Provide the [x, y] coordinate of the cell's center where the given text is located.  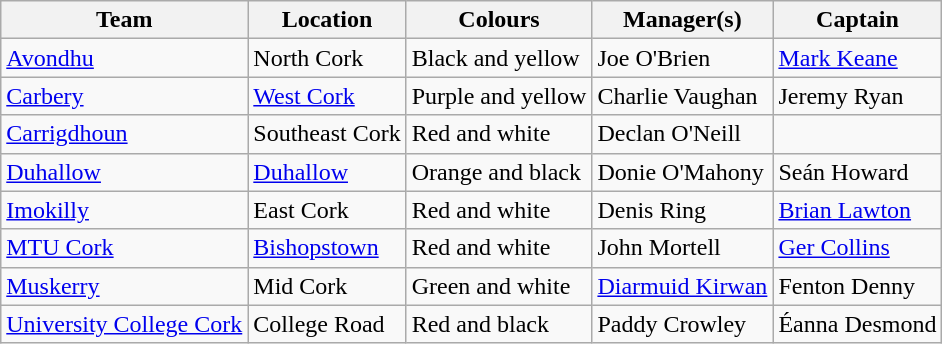
Charlie Vaughan [682, 96]
University College Cork [124, 324]
Bishopstown [327, 248]
Mark Keane [858, 58]
Ger Collins [858, 248]
Éanna Desmond [858, 324]
Carbery [124, 96]
College Road [327, 324]
Mid Cork [327, 286]
Imokilly [124, 210]
Carrigdhoun [124, 134]
Seán Howard [858, 172]
Team [124, 20]
Declan O'Neill [682, 134]
Jeremy Ryan [858, 96]
North Cork [327, 58]
Denis Ring [682, 210]
Southeast Cork [327, 134]
West Cork [327, 96]
Black and yellow [499, 58]
Colours [499, 20]
Paddy Crowley [682, 324]
Muskerry [124, 286]
John Mortell [682, 248]
Brian Lawton [858, 210]
East Cork [327, 210]
Manager(s) [682, 20]
Joe O'Brien [682, 58]
Purple and yellow [499, 96]
Donie O'Mahony [682, 172]
MTU Cork [124, 248]
Diarmuid Kirwan [682, 286]
Fenton Denny [858, 286]
Avondhu [124, 58]
Red and black [499, 324]
Green and white [499, 286]
Orange and black [499, 172]
Location [327, 20]
Captain [858, 20]
